Determine the [x, y] coordinate at the center of the cell enclosing the given text.  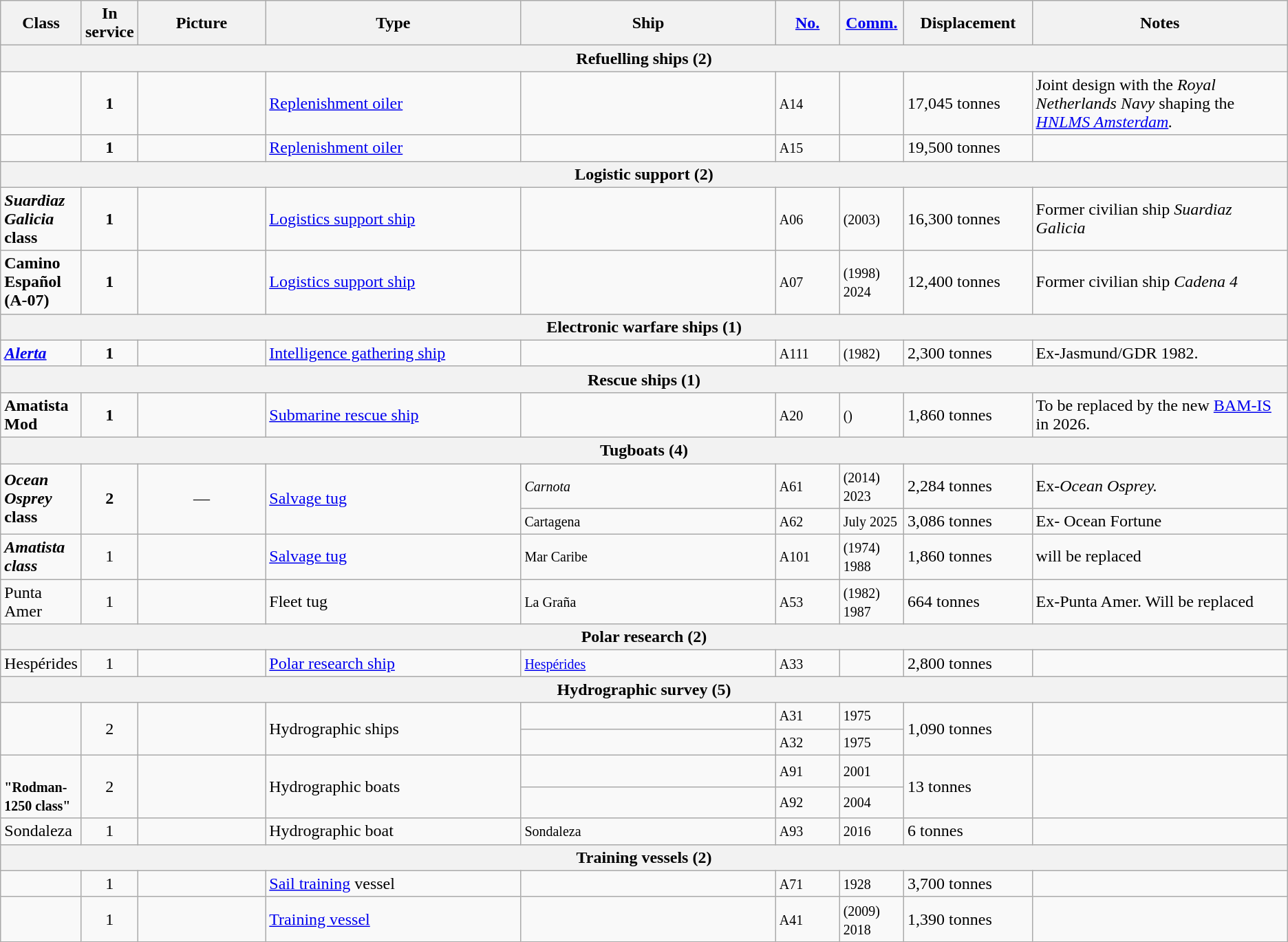
Hydrographic ships [394, 729]
1,390 tonnes [969, 919]
Training vessel [394, 919]
Ocean Osprey class [41, 500]
A61 [808, 486]
Suardiaz Galicia class [41, 219]
A20 [808, 414]
A41 [808, 919]
(2009)2018 [871, 919]
Ex-Punta Amer. Will be replaced [1160, 601]
Type [394, 23]
Amatista Mod [41, 414]
A31 [808, 716]
A71 [808, 884]
A111 [808, 353]
2,284 tonnes [969, 486]
A91 [808, 771]
6 tonnes [969, 831]
(1982)1987 [871, 601]
Former civilian ship Cadena 4 [1160, 282]
19,500 tonnes [969, 148]
A06 [808, 219]
664 tonnes [969, 601]
— [202, 500]
Camino Español (A-07) [41, 282]
2001 [871, 771]
Tugboats (4) [644, 450]
Fleet tug [394, 601]
A15 [808, 148]
Rescue ships (1) [644, 379]
A33 [808, 663]
will be replaced [1160, 557]
1,090 tonnes [969, 729]
Refuelling ships (2) [644, 58]
A32 [808, 742]
Polar research ship [394, 663]
() [871, 414]
"Rodman-1250 class" [41, 786]
Amatista class [41, 557]
Polar research (2) [644, 637]
In service [109, 23]
(2014)2023 [871, 486]
16,300 tonnes [969, 219]
Ex-Ocean Osprey. [1160, 486]
2,800 tonnes [969, 663]
(2003) [871, 219]
Picture [202, 23]
A62 [808, 522]
Displacement [969, 23]
A93 [808, 831]
(1998)2024 [871, 282]
Submarine rescue ship [394, 414]
A53 [808, 601]
To be replaced by the new BAM-IS in 2026. [1160, 414]
Training vessels (2) [644, 857]
Logistic support (2) [644, 174]
Joint design with the Royal Netherlands Navy shaping the HNLMS Amsterdam. [1160, 103]
Ex-Jasmund/GDR 1982. [1160, 353]
A92 [808, 802]
Intelligence gathering ship [394, 353]
Cartagena [648, 522]
Ship [648, 23]
Class [41, 23]
Alerta [41, 353]
(1982) [871, 353]
A07 [808, 282]
Ex- Ocean Fortune [1160, 522]
12,400 tonnes [969, 282]
La Graña [648, 601]
1928 [871, 884]
Sail training vessel [394, 884]
Comm. [871, 23]
No. [808, 23]
Hydrographic survey (5) [644, 689]
Electronic warfare ships (1) [644, 327]
Notes [1160, 23]
A101 [808, 557]
2016 [871, 831]
Carnota [648, 486]
A14 [808, 103]
July 2025 [871, 522]
3,700 tonnes [969, 884]
Former civilian ship Suardiaz Galicia [1160, 219]
13 tonnes [969, 786]
Punta Amer [41, 601]
Mar Caribe [648, 557]
2004 [871, 802]
Hydrographic boat [394, 831]
(1974)1988 [871, 557]
Hydrographic boats [394, 786]
2,300 tonnes [969, 353]
17,045 tonnes [969, 103]
3,086 tonnes [969, 522]
